Capture the cell that displays the provided text and extract its (X, Y) central coordinate. 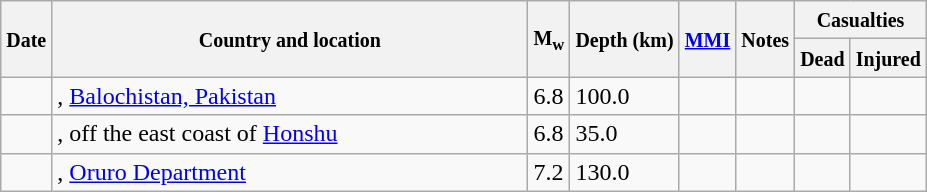
, Oruro Department (290, 172)
Casualties (861, 20)
Depth (km) (624, 39)
Country and location (290, 39)
Mw (549, 39)
Injured (888, 58)
130.0 (624, 172)
, Balochistan, Pakistan (290, 96)
Dead (823, 58)
, off the east coast of Honshu (290, 134)
100.0 (624, 96)
7.2 (549, 172)
MMI (708, 39)
Notes (766, 39)
Date (26, 39)
35.0 (624, 134)
